Identify which cell holds the provided text, then report its [X, Y] central coordinate. 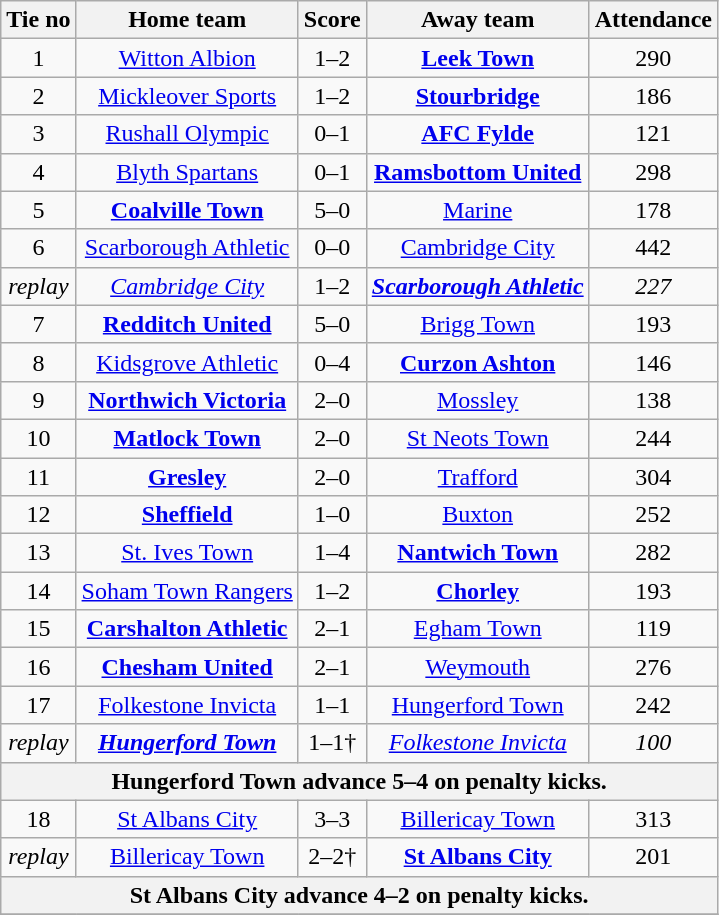
18 [38, 819]
Mossley [478, 400]
Trafford [478, 477]
Carshalton Athletic [187, 629]
Northwich Victoria [187, 400]
121 [653, 134]
Witton Albion [187, 58]
Hungerford Town advance 5–4 on penalty kicks. [360, 781]
9 [38, 400]
0–0 [332, 248]
13 [38, 553]
16 [38, 667]
1–4 [332, 553]
252 [653, 515]
227 [653, 286]
14 [38, 591]
Attendance [653, 20]
4 [38, 172]
Sheffield [187, 515]
242 [653, 705]
17 [38, 705]
Matlock Town [187, 438]
304 [653, 477]
298 [653, 172]
1 [38, 58]
244 [653, 438]
Coalville Town [187, 210]
12 [38, 515]
St Albans City advance 4–2 on penalty kicks. [360, 895]
St. Ives Town [187, 553]
1–1† [332, 743]
Marine [478, 210]
Ramsbottom United [478, 172]
St Neots Town [478, 438]
Kidsgrove Athletic [187, 362]
7 [38, 324]
282 [653, 553]
15 [38, 629]
Rushall Olympic [187, 134]
100 [653, 743]
178 [653, 210]
1–0 [332, 515]
119 [653, 629]
Chorley [478, 591]
3–3 [332, 819]
Gresley [187, 477]
290 [653, 58]
Nantwich Town [478, 553]
Leek Town [478, 58]
Stourbridge [478, 96]
Away team [478, 20]
3 [38, 134]
442 [653, 248]
Blyth Spartans [187, 172]
10 [38, 438]
6 [38, 248]
0–4 [332, 362]
Home team [187, 20]
2–2† [332, 857]
1–1 [332, 705]
Weymouth [478, 667]
146 [653, 362]
186 [653, 96]
201 [653, 857]
313 [653, 819]
Tie no [38, 20]
2 [38, 96]
Soham Town Rangers [187, 591]
138 [653, 400]
Brigg Town [478, 324]
AFC Fylde [478, 134]
Mickleover Sports [187, 96]
Curzon Ashton [478, 362]
Buxton [478, 515]
5 [38, 210]
8 [38, 362]
11 [38, 477]
276 [653, 667]
Redditch United [187, 324]
Score [332, 20]
Chesham United [187, 667]
Egham Town [478, 629]
